Extract the [x, y] coordinate from the center of the cell holding the provided text.  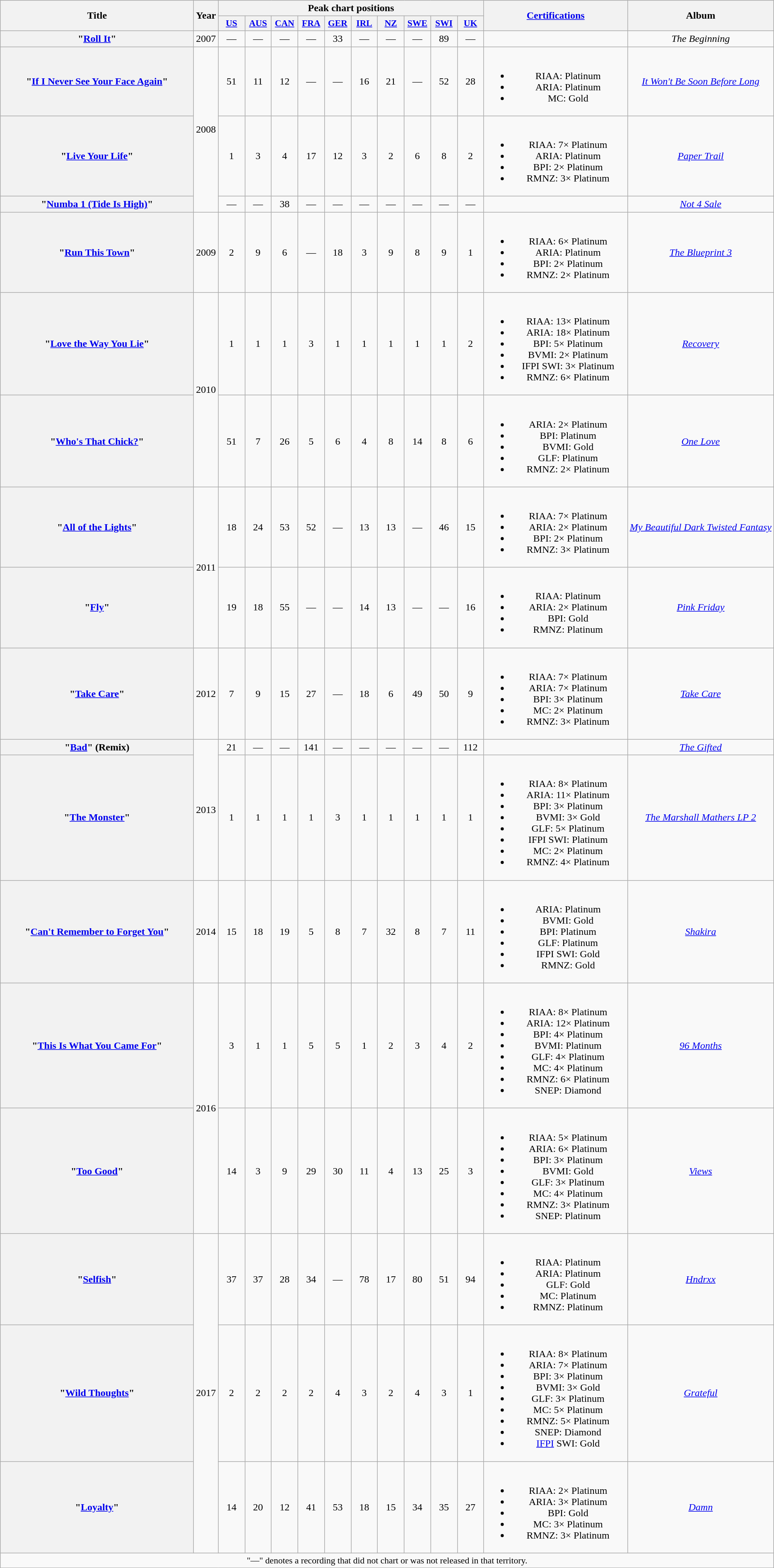
2014 [206, 932]
GER [338, 24]
It Won't Be Soon Before Long [701, 81]
"Selfish" [97, 1279]
Album [701, 16]
Damn [701, 1507]
RIAA: 8× PlatinumARIA: 7× PlatinumBPI: 3× PlatinumBVMI: 3× GoldGLF: 3× PlatinumMC: 5× PlatinumRMNZ: 5× PlatinumSNEP: DiamondIFPI SWI: Gold [556, 1393]
RIAA: 8× PlatinumARIA: 11× PlatinumBPI: 3× PlatinumBVMI: 3× GoldGLF: 5× PlatinumIFPI SWI: PlatinumMC: 2× PlatinumRMNZ: 4× Platinum [556, 818]
"Who's That Chick?" [97, 441]
NZ [391, 24]
2016 [206, 1108]
"Can't Remember to Forget You" [97, 932]
Views [701, 1171]
SWE [417, 24]
RIAA: 7× PlatinumARIA: 2× PlatinumBPI: 2× PlatinumRMNZ: 3× Platinum [556, 527]
SWI [444, 24]
The Marshall Mathers LP 2 [701, 818]
35 [444, 1507]
2009 [206, 252]
One Love [701, 441]
RIAA: 7× PlatinumARIA: 7× PlatinumBPI: 3× PlatinumMC: 2× PlatinumRMNZ: 3× Platinum [556, 694]
29 [311, 1171]
"Too Good" [97, 1171]
RIAA: PlatinumARIA: PlatinumGLF: GoldMC: PlatinumRMNZ: Platinum [556, 1279]
2017 [206, 1393]
49 [417, 694]
78 [364, 1279]
"Live Your Life" [97, 156]
32 [391, 932]
"—" denotes a recording that did not chart or was not released in that territory. [387, 1561]
RIAA: PlatinumARIA: PlatinumMC: Gold [556, 81]
Title [97, 16]
"If I Never See Your Face Again" [97, 81]
24 [258, 527]
26 [285, 441]
"Bad" (Remix) [97, 747]
Year [206, 16]
The Beginning [701, 39]
Shakira [701, 932]
"Roll It" [97, 39]
RIAA: 6× PlatinumARIA: PlatinumBPI: 2× PlatinumRMNZ: 2× Platinum [556, 252]
94 [470, 1279]
"Wild Thoughts" [97, 1393]
Peak chart positions [351, 8]
2013 [206, 810]
50 [444, 694]
"Take Care" [97, 694]
RIAA: 5× PlatinumARIA: 6× PlatinumBPI: 3× PlatinumBVMI: GoldGLF: 3× PlatinumMC: 4× PlatinumRMNZ: 3× PlatinumSNEP: Platinum [556, 1171]
Pink Friday [701, 607]
"Numba 1 (Tide Is High)" [97, 204]
2007 [206, 39]
"The Monster" [97, 818]
IRL [364, 24]
141 [311, 747]
Take Care [701, 694]
The Gifted [701, 747]
Not 4 Sale [701, 204]
30 [338, 1171]
20 [258, 1507]
ARIA: PlatinumBVMI: GoldBPI: PlatinumGLF: PlatinumIFPI SWI: GoldRMNZ: Gold [556, 932]
112 [470, 747]
RIAA: 13× PlatinumARIA: 18× PlatinumBPI: 5× PlatinumBVMI: 2× PlatinumIFPI SWI: 3× PlatinumRMNZ: 6× Platinum [556, 344]
The Blueprint 3 [701, 252]
UK [470, 24]
RIAA: 7× PlatinumARIA: PlatinumBPI: 2× PlatinumRMNZ: 3× Platinum [556, 156]
Certifications [556, 16]
41 [311, 1507]
25 [444, 1171]
"Run This Town" [97, 252]
Hndrxx [701, 1279]
"All of the Lights" [97, 527]
Grateful [701, 1393]
"This Is What You Came For" [97, 1045]
38 [285, 204]
55 [285, 607]
RIAA: 2× PlatinumARIA: 3× PlatinumBPI: GoldMC: 3× PlatinumRMNZ: 3× Platinum [556, 1507]
"Love the Way You Lie" [97, 344]
CAN [285, 24]
2012 [206, 694]
Paper Trail [701, 156]
RIAA: 8× PlatinumARIA: 12× PlatinumBPI: 4× PlatinumBVMI: PlatinumGLF: 4× PlatinumMC: 4× PlatinumRMNZ: 6× PlatinumSNEP: Diamond [556, 1045]
96 Months [701, 1045]
ARIA: 2× PlatinumBPI: PlatinumBVMI: GoldGLF: PlatinumRMNZ: 2× Platinum [556, 441]
2008 [206, 129]
My Beautiful Dark Twisted Fantasy [701, 527]
RIAA: PlatinumARIA: 2× PlatinumBPI: GoldRMNZ: Platinum [556, 607]
2010 [206, 390]
"Fly" [97, 607]
US [231, 24]
"Loyalty" [97, 1507]
46 [444, 527]
AUS [258, 24]
89 [444, 39]
80 [417, 1279]
FRA [311, 24]
33 [338, 39]
Recovery [701, 344]
2011 [206, 567]
